Provide the [X, Y] coordinate of the cell's center where the given text is located.  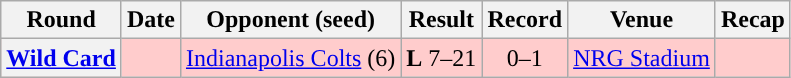
L 7–21 [442, 58]
Recap [752, 20]
Indianapolis Colts (6) [290, 58]
Date [150, 20]
NRG Stadium [642, 58]
Opponent (seed) [290, 20]
Venue [642, 20]
Round [62, 20]
Wild Card [62, 58]
Record [525, 20]
Result [442, 20]
0–1 [525, 58]
